Return the [x, y] coordinate for the center point of the cell that contains the specified text.  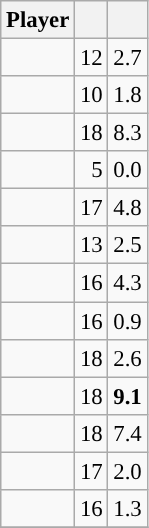
1.8 [128, 95]
0.9 [128, 321]
12 [92, 58]
7.4 [128, 433]
2.7 [128, 58]
2.0 [128, 471]
4.3 [128, 283]
13 [92, 245]
1.3 [128, 509]
4.8 [128, 208]
2.6 [128, 358]
5 [92, 170]
Player [38, 20]
8.3 [128, 133]
10 [92, 95]
9.1 [128, 396]
2.5 [128, 245]
0.0 [128, 170]
